Locate the cell with the specified text and output its [X, Y] center coordinate. 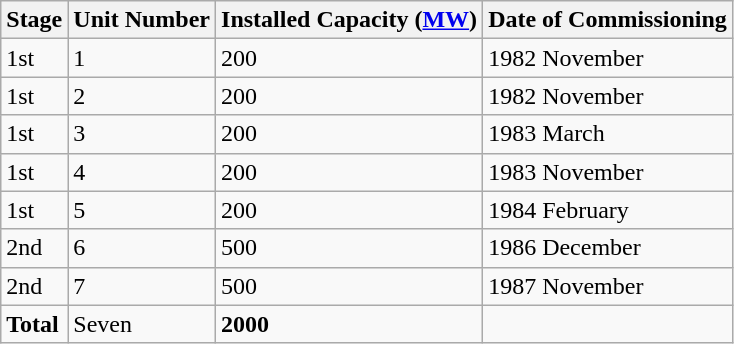
1 [142, 58]
Date of Commissioning [608, 20]
3 [142, 134]
4 [142, 172]
Installed Capacity (MW) [350, 20]
7 [142, 286]
2000 [350, 324]
1987 November [608, 286]
Unit Number [142, 20]
Seven [142, 324]
1984 February [608, 210]
6 [142, 248]
5 [142, 210]
1986 December [608, 248]
1983 March [608, 134]
Stage [34, 20]
Total [34, 324]
2 [142, 96]
1983 November [608, 172]
